Locate the cell with the specified text and output its [x, y] center coordinate. 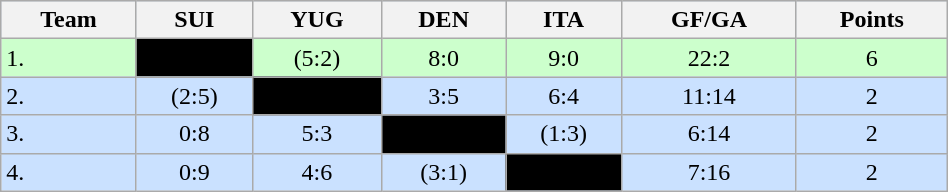
1. [69, 58]
9:0 [564, 58]
8:0 [444, 58]
5:3 [316, 134]
11:14 [710, 96]
(2:5) [194, 96]
DEN [444, 20]
ITA [564, 20]
3:5 [444, 96]
6:14 [710, 134]
0:9 [194, 172]
6 [872, 58]
0:8 [194, 134]
2. [69, 96]
4. [69, 172]
(5:2) [316, 58]
Points [872, 20]
GF/GA [710, 20]
6:4 [564, 96]
(1:3) [564, 134]
3. [69, 134]
Team [69, 20]
7:16 [710, 172]
(3:1) [444, 172]
4:6 [316, 172]
22:2 [710, 58]
YUG [316, 20]
SUI [194, 20]
